Find where the given text appears and provide that cell's center as (X, Y) coordinate. 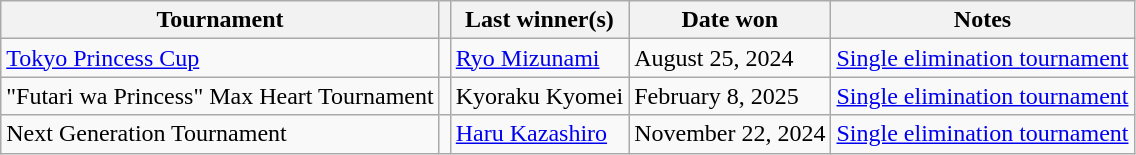
Date won (730, 20)
Next Generation Tournament (220, 134)
November 22, 2024 (730, 134)
Tokyo Princess Cup (220, 58)
February 8, 2025 (730, 96)
Kyoraku Kyomei (539, 96)
Haru Kazashiro (539, 134)
Ryo Mizunami (539, 58)
Last winner(s) (539, 20)
"Futari wa Princess" Max Heart Tournament (220, 96)
Tournament (220, 20)
Notes (982, 20)
August 25, 2024 (730, 58)
